Identify which cell holds the provided text, then report its (X, Y) central coordinate. 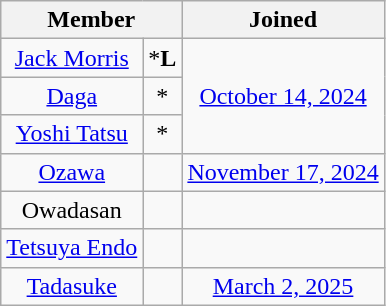
November 17, 2024 (283, 172)
Joined (283, 20)
Ozawa (72, 172)
October 14, 2024 (283, 96)
Jack Morris (72, 58)
Member (92, 20)
Tetsuya Endo (72, 248)
Tadasuke (72, 286)
March 2, 2025 (283, 286)
Daga (72, 96)
Yoshi Tatsu (72, 134)
Owadasan (72, 210)
*L (162, 58)
